Output the (X, Y) coordinate of the center of the cell containing the given text.  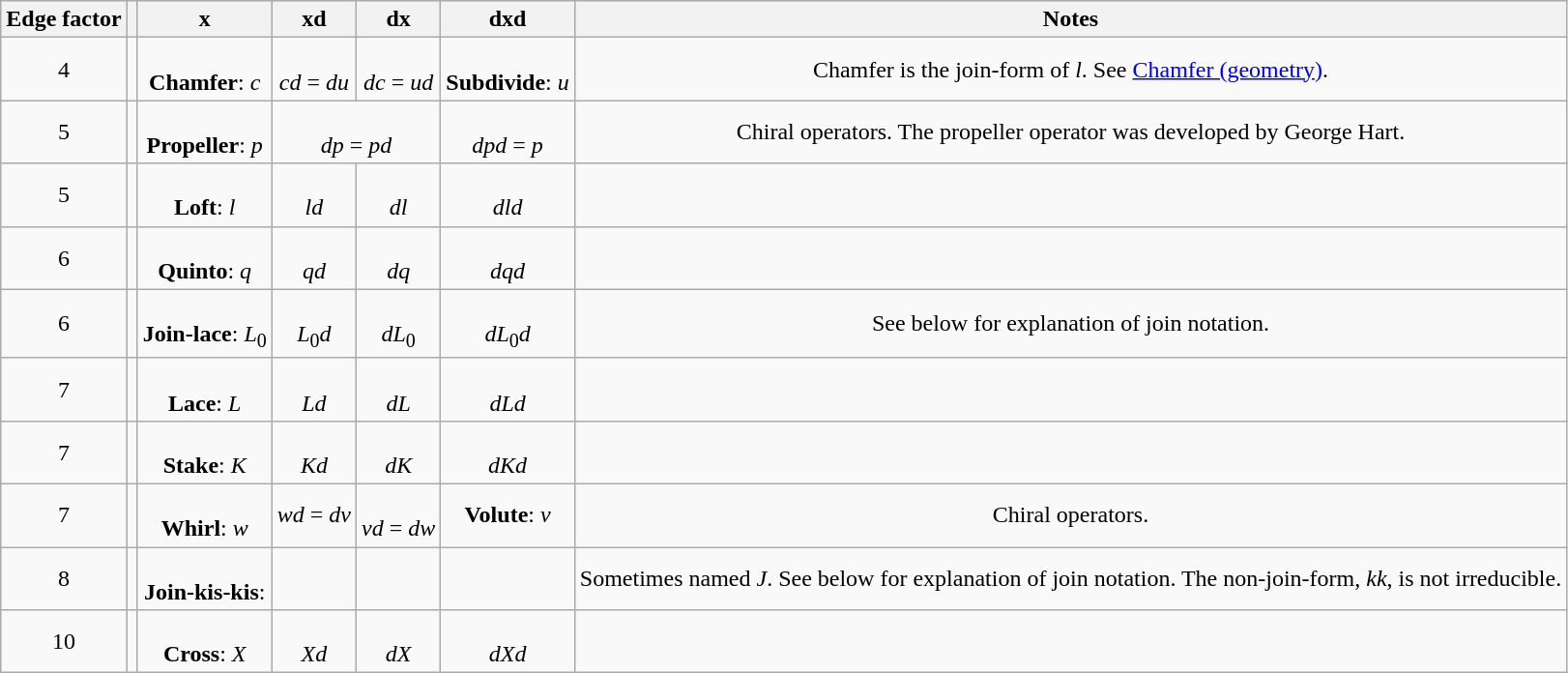
See below for explanation of join notation. (1070, 323)
L0d (313, 323)
8 (64, 578)
dx (398, 19)
dLd (508, 389)
x (205, 19)
dX (398, 642)
Chamfer is the join-form of l. See Chamfer (geometry). (1070, 70)
dXd (508, 642)
dl (398, 195)
ld (313, 195)
Kd (313, 453)
xd (313, 19)
Quinto: q (205, 257)
Cross: X (205, 642)
Stake: K (205, 453)
Loft: l (205, 195)
Join-lace: L0 (205, 323)
Propeller: p (205, 132)
dL0 (398, 323)
dp = pd (356, 132)
Sometimes named J. See below for explanation of join notation. The non-join-form, kk, is not irreducible. (1070, 578)
4 (64, 70)
wd = dv (313, 516)
dxd (508, 19)
10 (64, 642)
dqd (508, 257)
Volute: v (508, 516)
dpd = p (508, 132)
vd = dw (398, 516)
Whirl: w (205, 516)
dK (398, 453)
dKd (508, 453)
Chiral operators. (1070, 516)
Chamfer: c (205, 70)
Xd (313, 642)
dc = ud (398, 70)
Subdivide: u (508, 70)
Chiral operators. The propeller operator was developed by George Hart. (1070, 132)
Edge factor (64, 19)
Ld (313, 389)
dL (398, 389)
Lace: L (205, 389)
Notes (1070, 19)
cd = du (313, 70)
Join-kis-kis: (205, 578)
dld (508, 195)
dL0d (508, 323)
qd (313, 257)
dq (398, 257)
